For the text-containing cell, return its midpoint in (x, y) coordinate format. 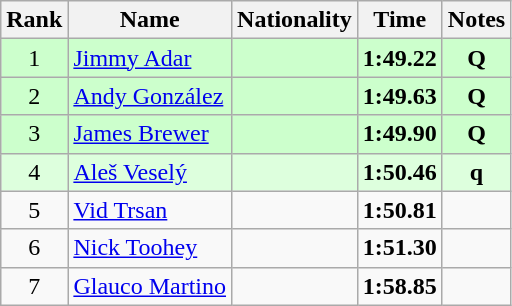
Nick Toohey (150, 248)
James Brewer (150, 134)
Glauco Martino (150, 286)
1:50.81 (400, 210)
1:49.63 (400, 96)
Nationality (295, 20)
1:49.22 (400, 58)
1:51.30 (400, 248)
1 (34, 58)
7 (34, 286)
q (476, 172)
Name (150, 20)
Jimmy Adar (150, 58)
1:50.46 (400, 172)
Aleš Veselý (150, 172)
2 (34, 96)
1:49.90 (400, 134)
6 (34, 248)
Time (400, 20)
Rank (34, 20)
4 (34, 172)
5 (34, 210)
Andy González (150, 96)
3 (34, 134)
Vid Trsan (150, 210)
1:58.85 (400, 286)
Notes (476, 20)
